Determine the (x, y) coordinate at the center of the cell enclosing the given text.  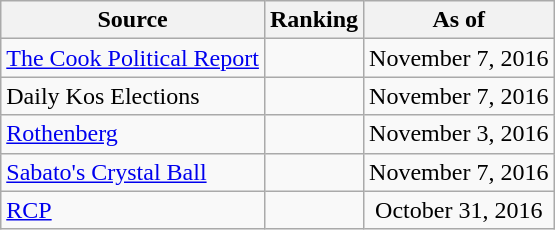
As of (459, 20)
October 31, 2016 (459, 210)
The Cook Political Report (133, 58)
Source (133, 20)
RCP (133, 210)
Rothenberg (133, 134)
Ranking (314, 20)
Sabato's Crystal Ball (133, 172)
Daily Kos Elections (133, 96)
November 3, 2016 (459, 134)
